Extract the [x, y] coordinate from the center of the cell holding the provided text.  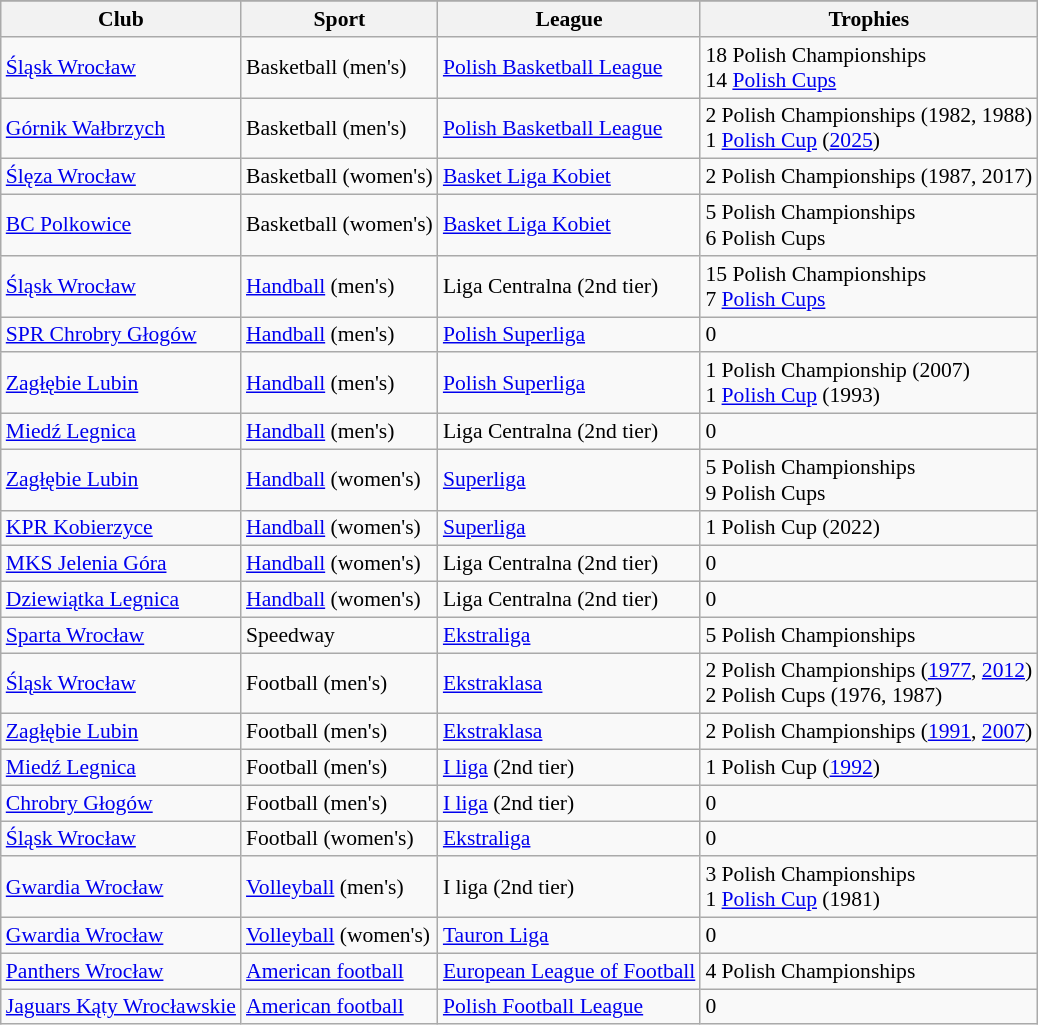
Football (women's) [340, 839]
Club [121, 19]
Dziewiątka Legnica [121, 600]
Górnik Wałbrzych [121, 128]
League [569, 19]
Jaguars Kąty Wrocławskie [121, 1007]
BC Polkowice [121, 226]
15 Polish Championships7 Polish Cups [868, 286]
MKS Jelenia Góra [121, 564]
SPR Chrobry Głogów [121, 335]
Ślęza Wrocław [121, 177]
2 Polish Championships (1991, 2007) [868, 732]
Trophies [868, 19]
KPR Kobierzyce [121, 528]
Sport [340, 19]
5 Polish Championships [868, 635]
Tauron Liga [569, 936]
Volleyball (men's) [340, 888]
2 Polish Championships (1977, 2012)2 Polish Cups (1976, 1987) [868, 684]
Panthers Wrocław [121, 971]
European League of Football [569, 971]
2 Polish Championships (1982, 1988)1 Polish Cup (2025) [868, 128]
2 Polish Championships (1987, 2017) [868, 177]
Chrobry Głogów [121, 803]
4 Polish Championships [868, 971]
Sparta Wrocław [121, 635]
3 Polish Championships1 Polish Cup (1981) [868, 888]
5 Polish Championships6 Polish Cups [868, 226]
Volleyball (women's) [340, 936]
5 Polish Championships9 Polish Cups [868, 480]
1 Polish Cup (2022) [868, 528]
1 Polish Championship (2007)1 Polish Cup (1993) [868, 384]
Speedway [340, 635]
Polish Football League [569, 1007]
1 Polish Cup (1992) [868, 768]
18 Polish Championships14 Polish Cups [868, 68]
